Determine the [X, Y] coordinate at the center of the cell enclosing the given text.  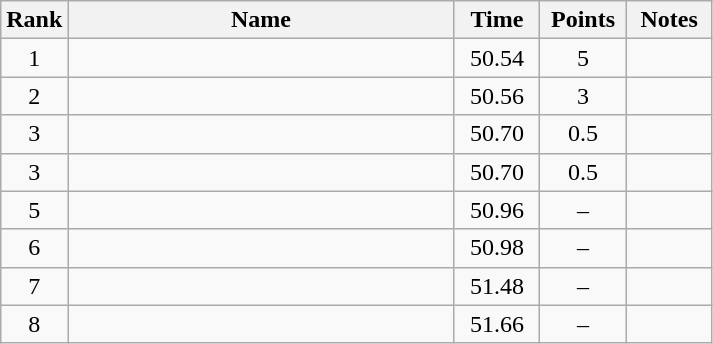
51.48 [497, 286]
Time [497, 20]
50.56 [497, 96]
Notes [669, 20]
6 [34, 248]
51.66 [497, 324]
50.96 [497, 210]
2 [34, 96]
1 [34, 58]
50.54 [497, 58]
50.98 [497, 248]
Points [583, 20]
Rank [34, 20]
Name [261, 20]
7 [34, 286]
8 [34, 324]
